Provide the (X, Y) coordinate of the cell's center where the given text is located.  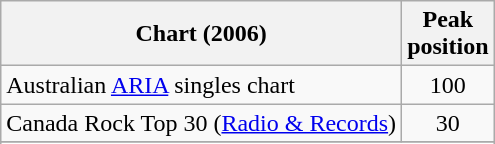
100 (448, 85)
Australian ARIA singles chart (202, 85)
30 (448, 123)
Chart (2006) (202, 34)
Canada Rock Top 30 (Radio & Records) (202, 123)
Peakposition (448, 34)
